Identify which cell holds the provided text, then report its [x, y] central coordinate. 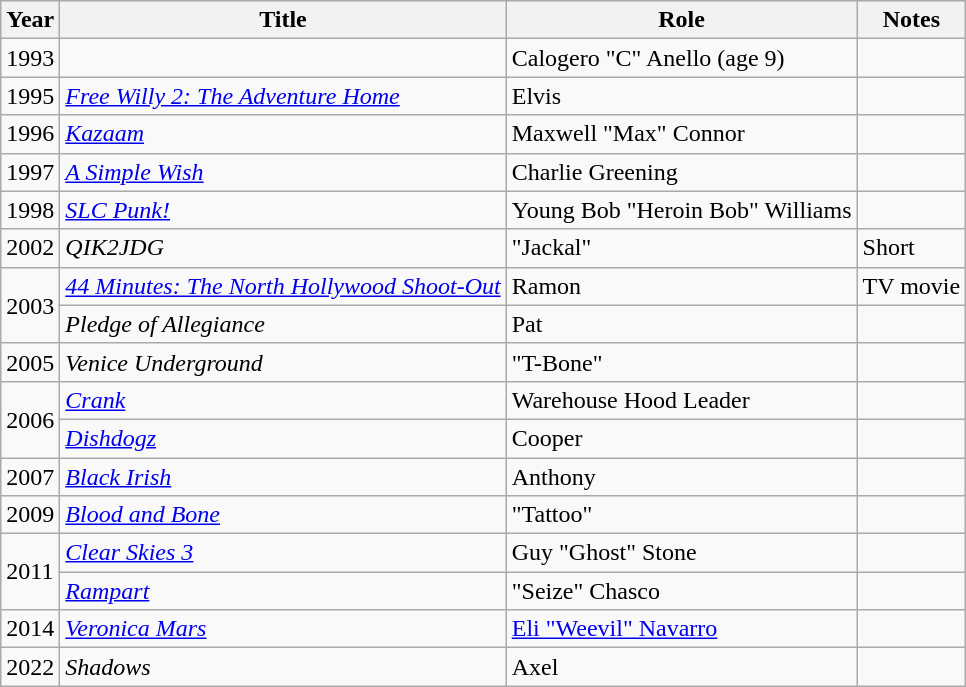
Axel [682, 667]
1996 [30, 134]
1995 [30, 96]
Veronica Mars [283, 629]
Maxwell "Max" Connor [682, 134]
Clear Skies 3 [283, 553]
Pledge of Allegiance [283, 324]
Rampart [283, 591]
Blood and Bone [283, 515]
Black Irish [283, 477]
SLC Punk! [283, 210]
Short [912, 248]
"Seize" Chasco [682, 591]
Elvis [682, 96]
Kazaam [283, 134]
2005 [30, 362]
2009 [30, 515]
2022 [30, 667]
1998 [30, 210]
Title [283, 20]
2014 [30, 629]
Notes [912, 20]
Guy "Ghost" Stone [682, 553]
"Tattoo" [682, 515]
QIK2JDG [283, 248]
"T-Bone" [682, 362]
Venice Underground [283, 362]
1993 [30, 58]
TV movie [912, 286]
Cooper [682, 438]
2002 [30, 248]
A Simple Wish [283, 172]
Crank [283, 400]
Calogero "C" Anello (age 9) [682, 58]
1997 [30, 172]
Anthony [682, 477]
Warehouse Hood Leader [682, 400]
Free Willy 2: The Adventure Home [283, 96]
2003 [30, 305]
Young Bob "Heroin Bob" Williams [682, 210]
Role [682, 20]
Dishdogz [283, 438]
Charlie Greening [682, 172]
Pat [682, 324]
44 Minutes: The North Hollywood Shoot-Out [283, 286]
2011 [30, 572]
Shadows [283, 667]
"Jackal" [682, 248]
Ramon [682, 286]
2007 [30, 477]
2006 [30, 419]
Eli "Weevil" Navarro [682, 629]
Year [30, 20]
